Capture the cell that displays the provided text and extract its (X, Y) central coordinate. 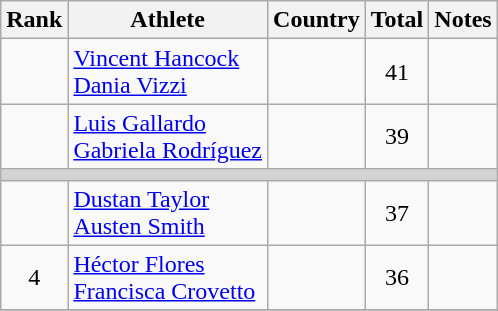
Héctor FloresFrancisca Crovetto (168, 278)
39 (397, 136)
Dustan TaylorAusten Smith (168, 212)
37 (397, 212)
Notes (463, 20)
Athlete (168, 20)
4 (34, 278)
Vincent HancockDania Vizzi (168, 72)
Luis GallardoGabriela Rodríguez (168, 136)
36 (397, 278)
Country (317, 20)
Total (397, 20)
41 (397, 72)
Rank (34, 20)
